Search for the cell housing the specified text and yield its [X, Y] center coordinate. 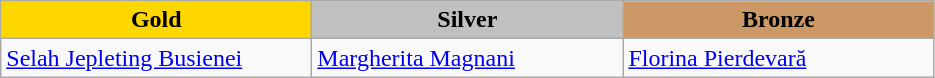
Silver [468, 20]
Florina Pierdevară [778, 58]
Margherita Magnani [468, 58]
Gold [156, 20]
Selah Jepleting Busienei [156, 58]
Bronze [778, 20]
